Pinpoint the cell where the given text exists, returning its [X, Y] midpoint coordinate. 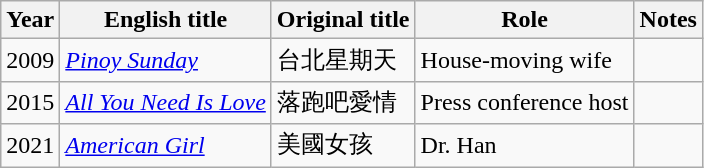
2015 [30, 102]
Press conference host [524, 102]
All You Need Is Love [166, 102]
Notes [668, 20]
2021 [30, 146]
Year [30, 20]
Original title [343, 20]
Pinoy Sunday [166, 60]
English title [166, 20]
2009 [30, 60]
落跑吧愛情 [343, 102]
美國女孩 [343, 146]
House-moving wife [524, 60]
American Girl [166, 146]
Role [524, 20]
Dr. Han [524, 146]
台北星期天 [343, 60]
